Identify which cell holds the provided text, then report its [x, y] central coordinate. 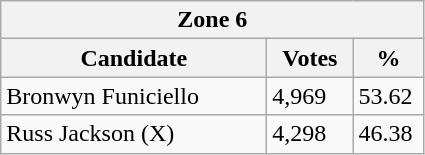
53.62 [388, 96]
% [388, 58]
Bronwyn Funiciello [134, 96]
4,969 [310, 96]
Zone 6 [212, 20]
Candidate [134, 58]
Russ Jackson (X) [134, 134]
Votes [310, 58]
4,298 [310, 134]
46.38 [388, 134]
